Pinpoint the cell where the given text exists, returning its [X, Y] midpoint coordinate. 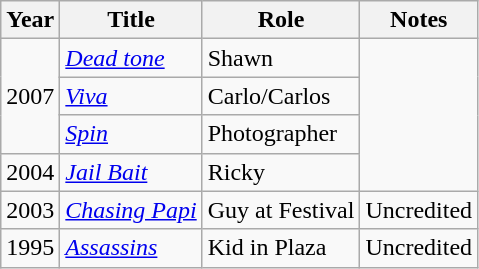
Viva [131, 96]
2007 [30, 96]
Carlo/Carlos [281, 96]
1995 [30, 248]
Photographer [281, 134]
Notes [419, 20]
Kid in Plaza [281, 248]
Dead tone [131, 58]
2003 [30, 210]
Role [281, 20]
Year [30, 20]
Shawn [281, 58]
Guy at Festival [281, 210]
Ricky [281, 172]
Assassins [131, 248]
2004 [30, 172]
Chasing Papi [131, 210]
Jail Bait [131, 172]
Spin [131, 134]
Title [131, 20]
